For the text-containing cell, return its midpoint in (x, y) coordinate format. 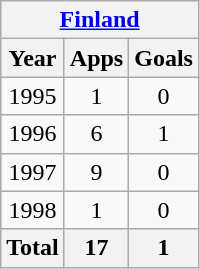
Year (33, 58)
1995 (33, 96)
1998 (33, 210)
Finland (100, 20)
Apps (96, 58)
1997 (33, 172)
1996 (33, 134)
6 (96, 134)
Goals (164, 58)
9 (96, 172)
Total (33, 248)
17 (96, 248)
